From the cell containing the given text, extract its center point as (X, Y) coordinate. 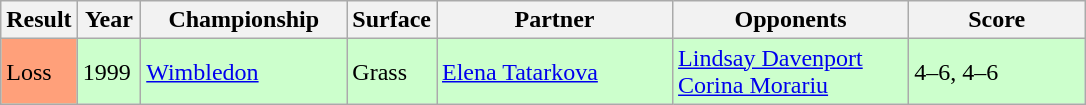
Wimbledon (244, 72)
1999 (109, 72)
Elena Tatarkova (554, 72)
4–6, 4–6 (997, 72)
Opponents (791, 20)
Score (997, 20)
Lindsay Davenport Corina Morariu (791, 72)
Partner (554, 20)
Grass (392, 72)
Result (39, 20)
Loss (39, 72)
Year (109, 20)
Championship (244, 20)
Surface (392, 20)
